For the text-containing cell, return its midpoint in [x, y] coordinate format. 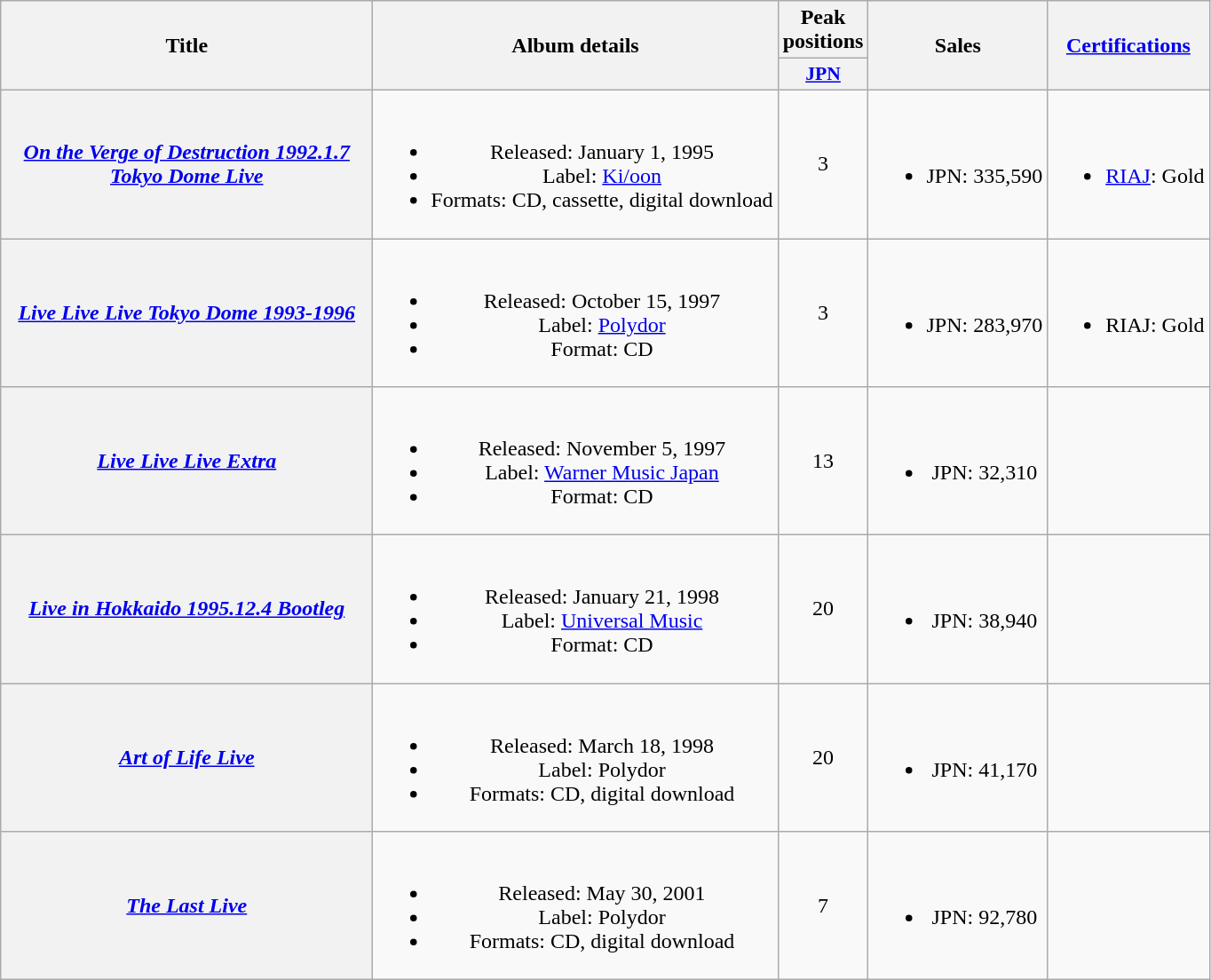
7 [823, 905]
Sales [958, 46]
JPN: 41,170 [958, 758]
Released: November 5, 1997Label: Warner Music JapanFormat: CD [575, 462]
13 [823, 462]
JPN [823, 75]
Live Live Live Tokyo Dome 1993-1996 [186, 312]
Title [186, 46]
Certifications [1128, 46]
Released: March 18, 1998Label: PolydorFormats: CD, digital download [575, 758]
JPN: 38,940 [958, 609]
Released: October 15, 1997Label: PolydorFormat: CD [575, 312]
The Last Live [186, 905]
Released: May 30, 2001Label: PolydorFormats: CD, digital download [575, 905]
Live in Hokkaido 1995.12.4 Bootleg [186, 609]
Released: January 21, 1998Label: Universal MusicFormat: CD [575, 609]
JPN: 283,970 [958, 312]
Album details [575, 46]
JPN: 32,310 [958, 462]
Peak positions [823, 30]
On the Verge of Destruction 1992.1.7 Tokyo Dome Live [186, 163]
JPN: 92,780 [958, 905]
Art of Life Live [186, 758]
Released: January 1, 1995Label: Ki/oonFormats: CD, cassette, digital download [575, 163]
JPN: 335,590 [958, 163]
Live Live Live Extra [186, 462]
